Capture the cell that displays the provided text and extract its [x, y] central coordinate. 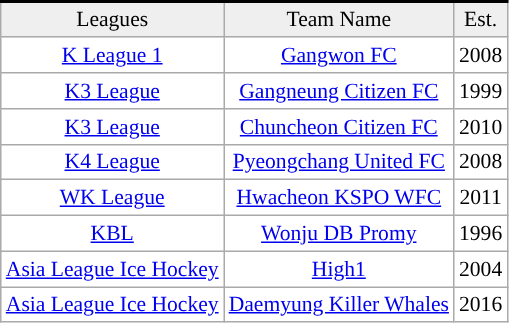
Gangneung Citizen FC [339, 91]
WK League [112, 198]
Leagues [112, 19]
Daemyung Killer Whales [339, 305]
Team Name [339, 19]
Hwacheon KSPO WFC [339, 198]
2004 [480, 269]
2010 [480, 127]
1996 [480, 234]
Est. [480, 19]
High1 [339, 269]
2011 [480, 198]
Wonju DB Promy [339, 234]
1999 [480, 91]
K League 1 [112, 56]
K4 League [112, 162]
Pyeongchang United FC [339, 162]
Gangwon FC [339, 56]
KBL [112, 234]
2016 [480, 305]
Chuncheon Citizen FC [339, 127]
